Provide the [X, Y] coordinate of the cell's center where the given text is located.  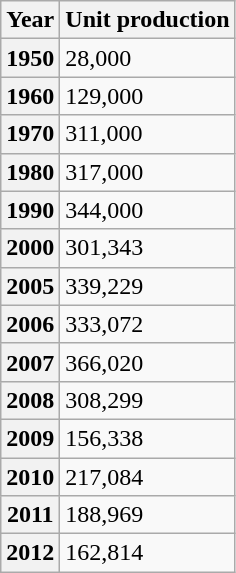
1950 [30, 58]
2006 [30, 324]
366,020 [148, 362]
156,338 [148, 438]
311,000 [148, 134]
1980 [30, 172]
1990 [30, 210]
217,084 [148, 477]
129,000 [148, 96]
2007 [30, 362]
Unit production [148, 20]
333,072 [148, 324]
162,814 [148, 553]
2010 [30, 477]
301,343 [148, 248]
2012 [30, 553]
308,299 [148, 400]
2009 [30, 438]
2000 [30, 248]
1970 [30, 134]
188,969 [148, 515]
2011 [30, 515]
28,000 [148, 58]
344,000 [148, 210]
317,000 [148, 172]
Year [30, 20]
339,229 [148, 286]
2005 [30, 286]
2008 [30, 400]
1960 [30, 96]
